Identify which cell holds the provided text, then report its (X, Y) central coordinate. 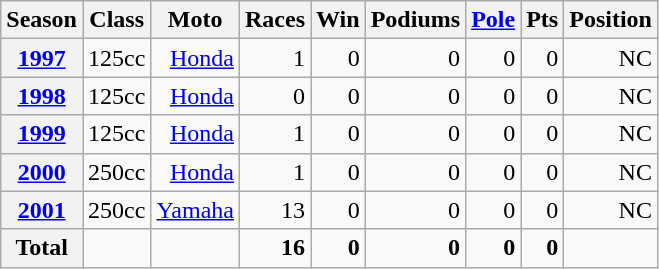
Pole (494, 20)
Position (611, 20)
Races (274, 20)
2001 (42, 210)
16 (274, 248)
Pts (542, 20)
13 (274, 210)
Class (116, 20)
Total (42, 248)
Moto (196, 20)
Yamaha (196, 210)
1997 (42, 58)
Podiums (415, 20)
2000 (42, 172)
1999 (42, 134)
Win (338, 20)
Season (42, 20)
1998 (42, 96)
